Determine the (x, y) coordinate at the center of the cell enclosing the given text.  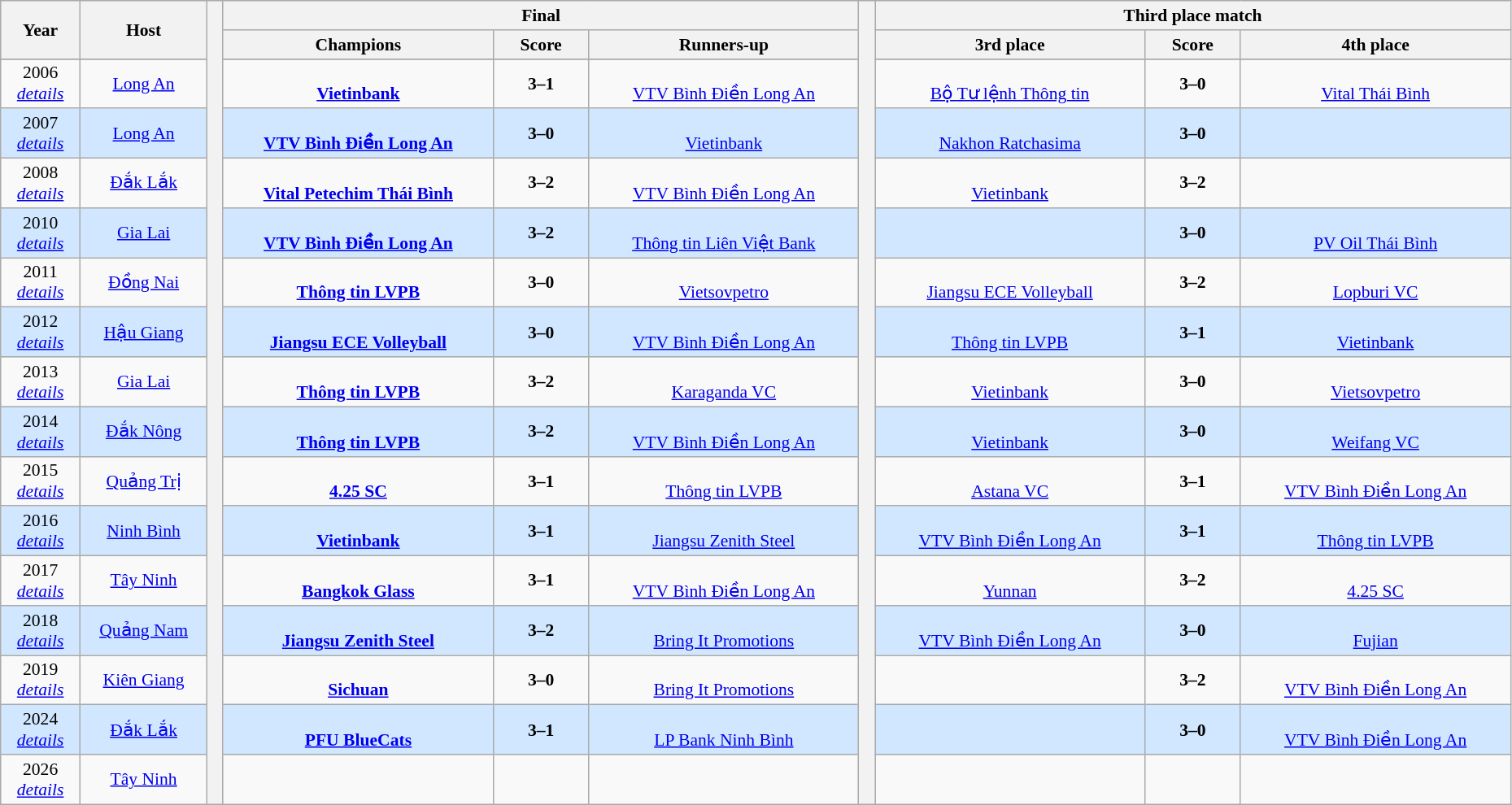
Đắk Nông (143, 431)
2007details (41, 133)
3rd place (1010, 45)
Bangkok Glass (358, 581)
2008details (41, 184)
2014details (41, 431)
Hậu Giang (143, 332)
Vital Thái Bình (1375, 83)
2016details (41, 532)
2013details (41, 382)
Third place match (1193, 15)
Kiên Giang (143, 680)
Vital Petechim Thái Bình (358, 184)
2018details (41, 631)
Karaganda VC (724, 382)
Fujian (1375, 631)
Quảng Trị (143, 481)
2006details (41, 83)
Thông tin Liên Việt Bank (724, 233)
Champions (358, 45)
Quảng Nam (143, 631)
Final (541, 15)
2019details (41, 680)
Lopburi VC (1375, 283)
Astana VC (1010, 481)
4th place (1375, 45)
2011details (41, 283)
Runners-up (724, 45)
Sichuan (358, 680)
Bộ Tư lệnh Thông tin (1010, 83)
2010details (41, 233)
2017details (41, 581)
Year (41, 29)
PV Oil Thái Bình (1375, 233)
PFU BlueCats (358, 730)
Yunnan (1010, 581)
2015details (41, 481)
2012details (41, 332)
LP Bank Ninh Bình (724, 730)
Host (143, 29)
Đồng Nai (143, 283)
2026details (41, 779)
Ninh Bình (143, 532)
2024details (41, 730)
Nakhon Ratchasima (1010, 133)
Weifang VC (1375, 431)
